For the text-containing cell, return its midpoint in [x, y] coordinate format. 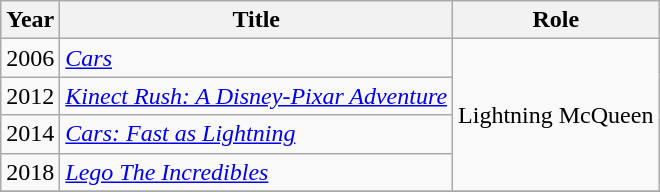
2014 [30, 134]
2006 [30, 58]
Cars [256, 58]
Title [256, 20]
2018 [30, 172]
2012 [30, 96]
Kinect Rush: A Disney-Pixar Adventure [256, 96]
Role [556, 20]
Lego The Incredibles [256, 172]
Cars: Fast as Lightning [256, 134]
Year [30, 20]
Lightning McQueen [556, 115]
